For the text-containing cell, return its midpoint in [X, Y] coordinate format. 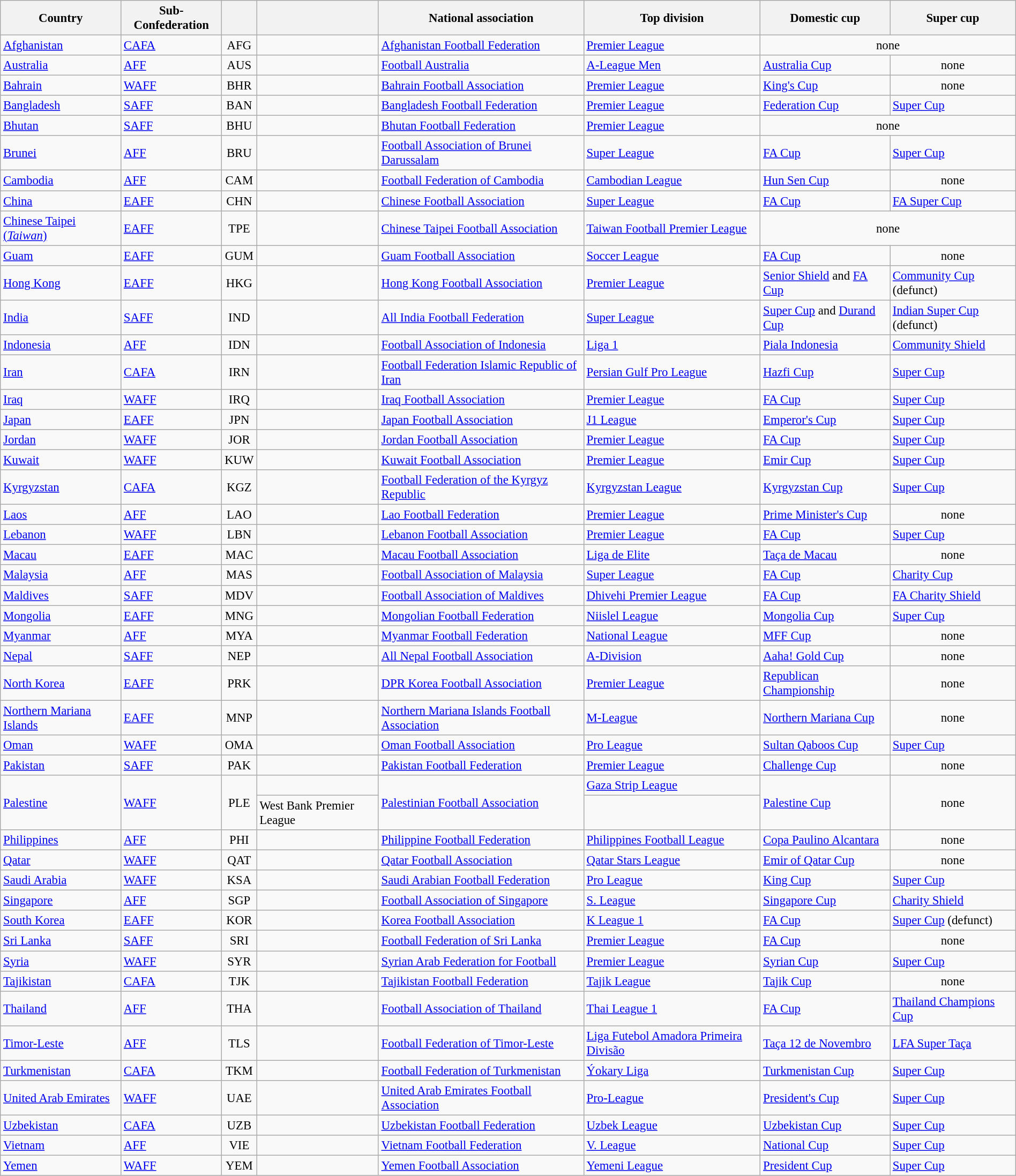
West Bank Premier League [317, 813]
Singapore Cup [825, 901]
Taça de Macau [825, 555]
Northern Mariana Islands [61, 718]
United Arab Emirates Football Association [481, 1098]
China [61, 201]
SRI [239, 941]
Football Federation of Timor-Leste [481, 1043]
Guam Football Association [481, 256]
Liga Futebol Amadora Primeira Divisão [672, 1043]
QAT [239, 860]
UAE [239, 1098]
Kuwait [61, 460]
Iran [61, 372]
Hong Kong Football Association [481, 283]
K League 1 [672, 921]
Super Cup and Durand Cup [825, 317]
Charity Cup [953, 575]
V. League [672, 1145]
CAM [239, 181]
Palestine [61, 803]
President's Cup [825, 1098]
Chinese Football Association [481, 201]
Sub-Confederation [171, 18]
Bhutan [61, 126]
National League [672, 635]
Super cup [953, 18]
Football Association of Brunei Darussalam [481, 153]
Vietnam Football Federation [481, 1145]
Afghanistan [61, 46]
Oman Football Association [481, 745]
GUM [239, 256]
J1 League [672, 420]
Football Association of Maldives [481, 595]
PHI [239, 840]
Kyrgyzstan League [672, 488]
MDV [239, 595]
Pakistan Football Federation [481, 765]
Liga de Elite [672, 555]
Football Federation of Sri Lanka [481, 941]
Nepal [61, 656]
Emir Cup [825, 460]
Brunei [61, 153]
VIE [239, 1145]
Football Federation of the Kyrgyz Republic [481, 488]
Thailand Champions Cup [953, 1008]
KOR [239, 921]
Football Association of Malaysia [481, 575]
Qatar [61, 860]
MNP [239, 718]
Australia Cup [825, 65]
Football Australia [481, 65]
Tajik League [672, 981]
Domestic cup [825, 18]
Republican Championship [825, 684]
Bhutan Football Federation [481, 126]
Yemen Football Association [481, 1165]
Tajik Cup [825, 981]
Philippines [61, 840]
Sultan Qaboos Cup [825, 745]
IRQ [239, 400]
Football Federation of Cambodia [481, 181]
CHN [239, 201]
BHU [239, 126]
MAC [239, 555]
LBN [239, 535]
Maldives [61, 595]
Community Shield [953, 345]
Piala Indonesia [825, 345]
SGP [239, 901]
Charity Shield [953, 901]
Football Federation Islamic Republic of Iran [481, 372]
Sri Lanka [61, 941]
King Cup [825, 880]
United Arab Emirates [61, 1098]
Palestine Cup [825, 803]
Persian Gulf Pro League [672, 372]
Japan Football Association [481, 420]
Korea Football Association [481, 921]
Federation Cup [825, 106]
AUS [239, 65]
Saudi Arabia [61, 880]
Japan [61, 420]
Timor-Leste [61, 1043]
HKG [239, 283]
AFG [239, 46]
Yemen [61, 1165]
Taiwan Football Premier League [672, 228]
Palestinian Football Association [481, 803]
MYA [239, 635]
South Korea [61, 921]
TPE [239, 228]
Philippine Football Federation [481, 840]
Emir of Qatar Cup [825, 860]
BAN [239, 106]
NEP [239, 656]
PAK [239, 765]
Football Association of Singapore [481, 901]
President Cup [825, 1165]
LFA Super Taça [953, 1043]
Soccer League [672, 256]
Uzbekistan Cup [825, 1125]
Uzbekistan [61, 1125]
Football Association of Indonesia [481, 345]
Jordan [61, 440]
Hazfi Cup [825, 372]
Senior Shield and FA Cup [825, 283]
Chinese Taipei (Taiwan) [61, 228]
Australia [61, 65]
Lebanon Football Association [481, 535]
Mongolia [61, 616]
A-League Men [672, 65]
Super Cup (defunct) [953, 921]
IND [239, 317]
MFF Cup [825, 635]
Syrian Cup [825, 961]
Lao Football Federation [481, 515]
KSA [239, 880]
Country [61, 18]
THA [239, 1008]
National Cup [825, 1145]
Liga 1 [672, 345]
Bangladesh Football Federation [481, 106]
Vietnam [61, 1145]
Syria [61, 961]
Kyrgyzstan Cup [825, 488]
Hun Sen Cup [825, 181]
UZB [239, 1125]
Thailand [61, 1008]
SYR [239, 961]
Malaysia [61, 575]
Yemeni League [672, 1165]
India [61, 317]
Gaza Strip League [672, 785]
Myanmar Football Federation [481, 635]
Emperor's Cup [825, 420]
JPN [239, 420]
YEM [239, 1165]
Uzbek League [672, 1125]
Northern Mariana Cup [825, 718]
Chinese Taipei Football Association [481, 228]
Aaha! Gold Cup [825, 656]
Bahrain Football Association [481, 86]
MNG [239, 616]
Turkmenistan [61, 1070]
Dhivehi Premier League [672, 595]
Tajikistan [61, 981]
Bangladesh [61, 106]
IDN [239, 345]
BRU [239, 153]
OMA [239, 745]
Macau Football Association [481, 555]
IRN [239, 372]
TJK [239, 981]
Jordan Football Association [481, 440]
All Nepal Football Association [481, 656]
BHR [239, 86]
Top division [672, 18]
TKM [239, 1070]
Afghanistan Football Federation [481, 46]
Guam [61, 256]
North Korea [61, 684]
Hong Kong [61, 283]
MAS [239, 575]
Qatar Football Association [481, 860]
Challenge Cup [825, 765]
Copa Paulino Alcantara [825, 840]
Football Federation of Turkmenistan [481, 1070]
Indian Super Cup (defunct) [953, 317]
Philippines Football League [672, 840]
Pakistan [61, 765]
Qatar Stars League [672, 860]
LAO [239, 515]
Mongolia Cup [825, 616]
Iraq Football Association [481, 400]
Community Cup (defunct) [953, 283]
Cambodia [61, 181]
Lebanon [61, 535]
Tajikistan Football Federation [481, 981]
Myanmar [61, 635]
Thai League 1 [672, 1008]
Niislel League [672, 616]
All India Football Federation [481, 317]
Kyrgyzstan [61, 488]
Indonesia [61, 345]
Taça 12 de Novembro [825, 1043]
Northern Mariana Islands Football Association [481, 718]
Prime Minister's Cup [825, 515]
KUW [239, 460]
PLE [239, 803]
Syrian Arab Federation for Football [481, 961]
A-Division [672, 656]
Bahrain [61, 86]
M-League [672, 718]
FA Super Cup [953, 201]
King's Cup [825, 86]
Turkmenistan Cup [825, 1070]
Singapore [61, 901]
PRK [239, 684]
JOR [239, 440]
Uzbekistan Football Federation [481, 1125]
Saudi Arabian Football Federation [481, 880]
Football Association of Thailand [481, 1008]
Cambodian League [672, 181]
DPR Korea Football Association [481, 684]
Kuwait Football Association [481, 460]
KGZ [239, 488]
Iraq [61, 400]
Ýokary Liga [672, 1070]
National association [481, 18]
Laos [61, 515]
Macau [61, 555]
FA Charity Shield [953, 595]
S. League [672, 901]
Oman [61, 745]
Mongolian Football Federation [481, 616]
Pro-League [672, 1098]
TLS [239, 1043]
